Return the (X, Y) coordinate for the center point of the cell that contains the specified text.  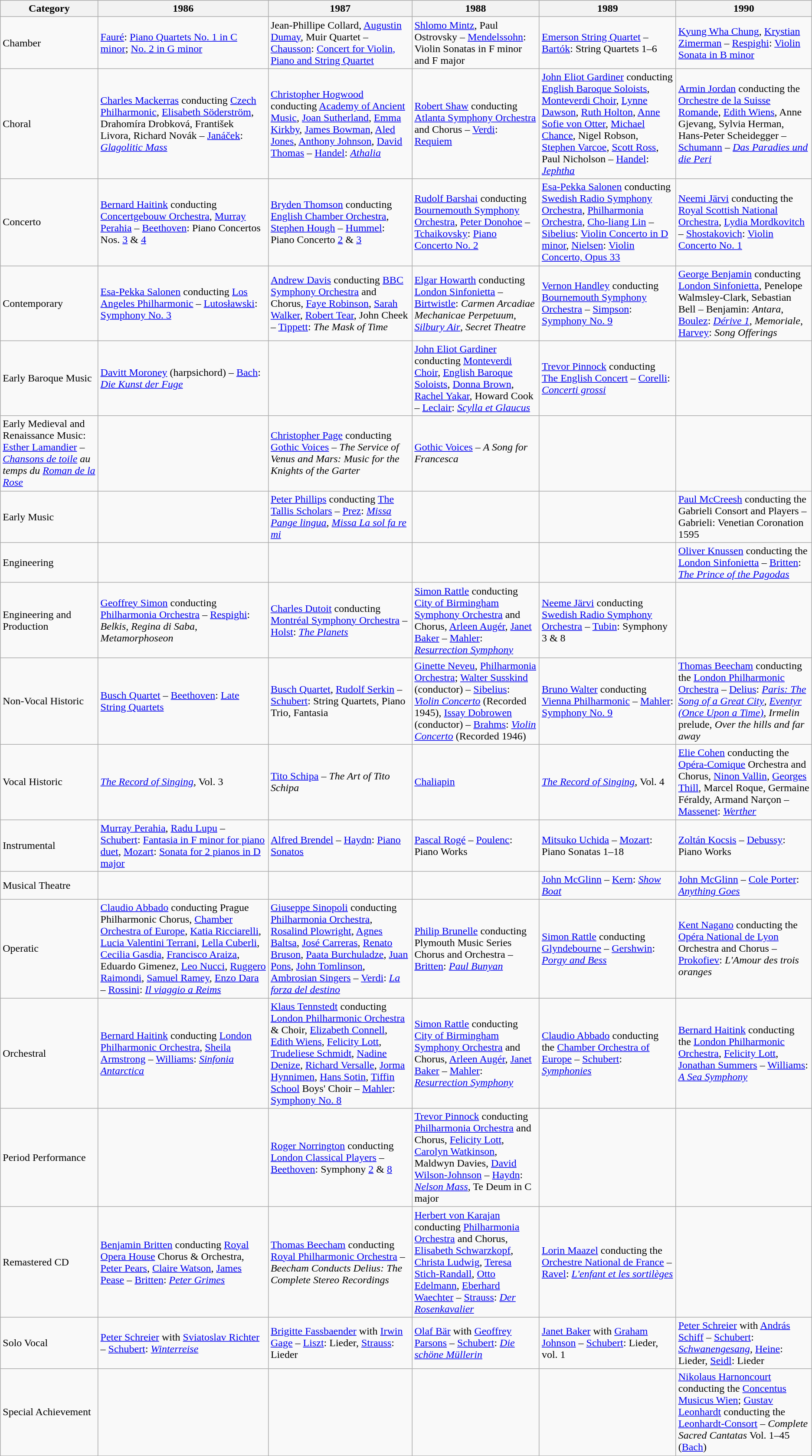
The Record of Singing, Vol. 3 (183, 782)
1988 (475, 9)
Andrew Davis conducting BBC Symphony Orchestra and Chorus, Faye Robinson, Sarah Walker, Robert Tear, John Cheek – Tippett: The Mask of Time (340, 303)
Early Music (49, 516)
Emerson String Quartet – Bartók: String Quartets 1–6 (607, 43)
Pascal Rogé – Poulenc: Piano Works (475, 845)
1989 (607, 9)
Davitt Moroney (harpsichord) – Bach: Die Kunst der Fuge (183, 378)
Paul McCreesh conducting the Gabrieli Consort and Players – Gabrieli: Venetian Coronation 1595 (743, 516)
Chamber (49, 43)
Neemi Järvi conducting the Royal Scottish National Orchestra, Lydia Mordkovitch – Shostakovich: Violin Concerto No. 1 (743, 222)
1986 (183, 9)
Benjamin Britten conducting Royal Opera House Chorus & Orchestra, Peter Pears, Claire Watson, James Pease – Britten: Peter Grimes (183, 1262)
Brigitte Fassbaender with Irwin Gage – Liszt: Lieder, Strauss: Lieder (340, 1343)
Jean-Phillipe Collard, Augustin Dumay, Muir Quartet – Chausson: Concert for Violin, Piano and String Quartet (340, 43)
Robert Shaw conducting Atlanta Symphony Orchestra and Chorus – Verdi: Requiem (475, 124)
Special Achievement (49, 1412)
Non-Vocal Historic (49, 701)
Rudolf Barshai conducting Bournemouth Symphony Orchestra, Peter Donohoe – Tchaikovsky: Piano Concerto No. 2 (475, 222)
Alfred Brendel – Haydn: Piano Sonatos (340, 845)
Chaliapin (475, 782)
Bernard Haitink conducting the London Philharmonic Orchestra, Felicity Lott, Jonathan Summers – Williams: A Sea Symphony (743, 1053)
Esa-Pekka Salonen conducting Los Angeles Philharmonic – Lutosławski: Symphony No. 3 (183, 303)
Thomas Beecham conducting Royal Philharmonic Orchestra – Beecham Conducts Delius: The Complete Stereo Recordings (340, 1262)
Geoffrey Simon conducting Philharmonia Orchestra – Respighi: Belkis, Regina di Saba, Metamorphoseon (183, 620)
Early Baroque Music (49, 378)
Neeme Järvi conducting Swedish Radio Symphony Orchestra – Tubin: Symphony 3 & 8 (607, 620)
Lorin Maazel conducting the Orchestre National de France – Ravel: L'enfant et les sortilèges (607, 1262)
Peter Schreier with András Schiff – Schubert: Schwanengesang, Heine: Lieder, Seidl: Lieder (743, 1343)
Charles Mackerras conducting Czech Philharmonic, Elisabeth Söderström, Drahomíra Drobková, František Livora, Richard Novák – Janáček: Glagolitic Mass (183, 124)
Peter Phillips conducting The Tallis Scholars – Prez: Missa Pange lingua, Missa La sol fa re mi (340, 516)
Orchestral (49, 1053)
Instrumental (49, 845)
Elgar Howarth conducting London Sinfonietta – Birtwistle: Carmen Arcadiae Mechanicae Perpetuum, Silbury Air, Secret Theatre (475, 303)
Bruno Walter conducting Vienna Philharmonic – Mahler: Symphony No. 9 (607, 701)
Busch Quartet – Beethoven: Late String Quartets (183, 701)
Simon Rattle conducting Glyndebourne – Gershwin: Porgy and Bess (607, 949)
Mitsuko Uchida – Mozart: Piano Sonatas 1–18 (607, 845)
Operatic (49, 949)
Trevor Pinnock conducting The English Concert – Corelli: Concerti grossi (607, 378)
Engineering and Production (49, 620)
The Record of Singing, Vol. 4 (607, 782)
John McGlinn – Kern: Show Boat (607, 885)
Tito Schipa – The Art of Tito Schipa (340, 782)
Bernard Haitink conducting Concertgebouw Orchestra, Murray Perahia – Beethoven: Piano Concertos Nos. 3 & 4 (183, 222)
Busch Quartet, Rudolf Serkin – Schubert: String Quartets, Piano Trio, Fantasia (340, 701)
Period Performance (49, 1158)
Contemporary (49, 303)
Janet Baker with Graham Johnson – Schubert: Lieder, vol. 1 (607, 1343)
Philip Brunelle conducting Plymouth Music Series Chorus and Orchestra – Britten: Paul Bunyan (475, 949)
Kent Nagano conducting the Opéra National de Lyon Orchestra and Chorus – Prokofiev: L'Amour des trois oranges (743, 949)
1990 (743, 9)
Solo Vocal (49, 1343)
1987 (340, 9)
John Eliot Gardiner conducting Monteverdi Choir, English Baroque Soloists, Donna Brown, Rachel Yakar, Howard Cook – Leclair: Scylla et Glaucus (475, 378)
Concerto (49, 222)
John McGlinn – Cole Porter: Anything Goes (743, 885)
Christopher Page conducting Gothic Voices – The Service of Venus and Mars: Music for the Knights of the Garter (340, 453)
Oliver Knussen conducting the London Sinfonietta – Britten: The Prince of the Pagodas (743, 562)
Remastered CD (49, 1262)
Fauré: Piano Quartets No. 1 in C minor; No. 2 in G minor (183, 43)
Bernard Haitink conducting London Philharmonic Orchestra, Sheila Armstrong – Williams: Sinfonia Antarctica (183, 1053)
Engineering (49, 562)
Olaf Bär with Geoffrey Parsons – Schubert: Die schöne Müllerin (475, 1343)
Charles Dutoit conducting Montréal Symphony Orchestra – Holst: The Planets (340, 620)
Claudio Abbado conducting the Chamber Orchestra of Europe – Schubert: Symphonies (607, 1053)
Bryden Thomson conducting English Chamber Orchestra, Stephen Hough – Hummel: Piano Concerto 2 & 3 (340, 222)
Murray Perahia, Radu Lupu – Schubert: Fantasia in F minor for piano duet, Mozart: Sonata for 2 pianos in D major (183, 845)
Vernon Handley conducting Bournemouth Symphony Orchestra – Simpson: Symphony No. 9 (607, 303)
Roger Norrington conducting London Classical Players – Beethoven: Symphony 2 & 8 (340, 1158)
Early Medieval and Renaissance Music: Esther Lamandier – Chansons de toile au temps du Roman de la Rose (49, 453)
Shlomo Mintz, Paul Ostrovsky – Mendelssohn: Violin Sonatas in F minor and F major (475, 43)
Vocal Historic (49, 782)
Category (49, 9)
Choral (49, 124)
Peter Schreier with Sviatoslav Richter – Schubert: Winterreise (183, 1343)
Gothic Voices – A Song for Francesca (475, 453)
Musical Theatre (49, 885)
Kyung Wha Chung, Krystian Zimerman – Respighi: Violin Sonata in B minor (743, 43)
Zoltán Kocsis – Debussy: Piano Works (743, 845)
